Output the [x, y] coordinate of the center of the cell containing the given text.  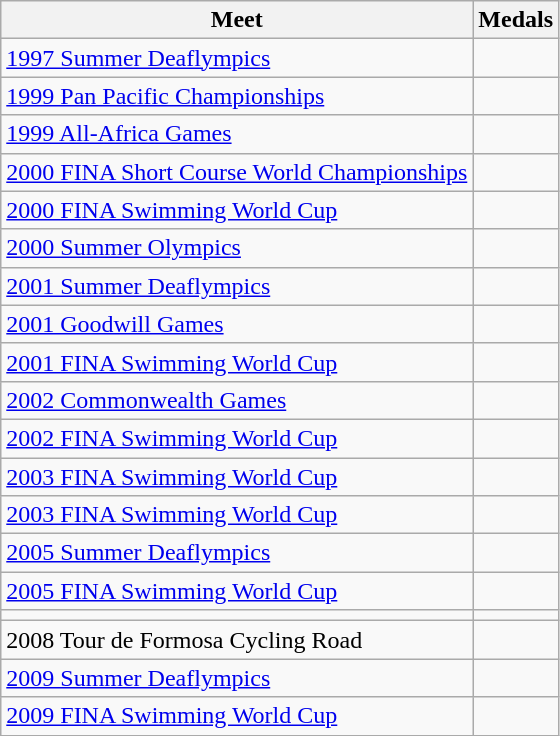
2001 FINA Swimming World Cup [237, 362]
2005 Summer Deaflympics [237, 553]
2000 Summer Olympics [237, 248]
2005 FINA Swimming World Cup [237, 591]
2002 Commonwealth Games [237, 400]
Medals [516, 20]
1999 Pan Pacific Championships [237, 96]
2009 Summer Deaflympics [237, 678]
1999 All-Africa Games [237, 134]
2009 FINA Swimming World Cup [237, 716]
2000 FINA Swimming World Cup [237, 210]
2001 Goodwill Games [237, 324]
1997 Summer Deaflympics [237, 58]
2000 FINA Short Course World Championships [237, 172]
2008 Tour de Formosa Cycling Road [237, 640]
Meet [237, 20]
2001 Summer Deaflympics [237, 286]
2002 FINA Swimming World Cup [237, 438]
